Return the (X, Y) coordinate for the center point of the cell that contains the specified text.  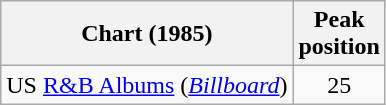
US R&B Albums (Billboard) (147, 85)
Chart (1985) (147, 34)
Peakposition (339, 34)
25 (339, 85)
